From the cell containing the given text, extract its center point as [x, y] coordinate. 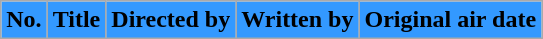
Title [76, 20]
Directed by [171, 20]
No. [24, 20]
Written by [298, 20]
Original air date [450, 20]
